Capture the cell that displays the provided text and extract its (x, y) central coordinate. 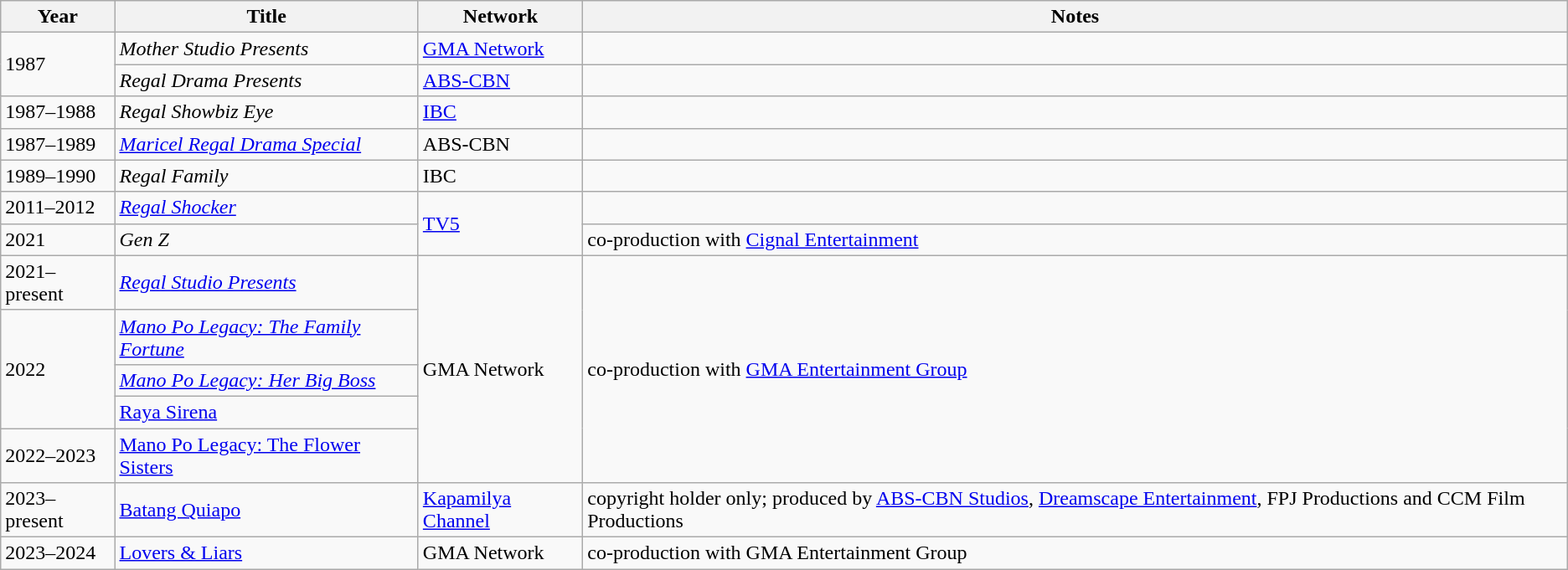
Gen Z (266, 239)
Mano Po Legacy: Her Big Boss (266, 380)
1987–1988 (58, 112)
Mano Po Legacy: The Flower Sisters (266, 455)
Regal Family (266, 176)
1987–1989 (58, 144)
2021 (58, 239)
1987 (58, 64)
2021–present (58, 283)
Maricel Regal Drama Special (266, 144)
2023–present (58, 511)
2011–2012 (58, 208)
Regal Studio Presents (266, 283)
1989–1990 (58, 176)
Year (58, 17)
Regal Drama Presents (266, 80)
Kapamilya Channel (500, 511)
Raya Sirena (266, 412)
2023–2024 (58, 553)
Mother Studio Presents (266, 49)
2022–2023 (58, 455)
Title (266, 17)
Batang Quiapo (266, 511)
copyright holder only; produced by ABS-CBN Studios, Dreamscape Entertainment, FPJ Productions and CCM Film Productions (1075, 511)
Notes (1075, 17)
co-production with Cignal Entertainment (1075, 239)
TV5 (500, 223)
2022 (58, 368)
Regal Showbiz Eye (266, 112)
Regal Shocker (266, 208)
Network (500, 17)
Lovers & Liars (266, 553)
Mano Po Legacy: The Family Fortune (266, 336)
